Scan for the cell matching the given text and deliver its (x, y) coordinate at center. 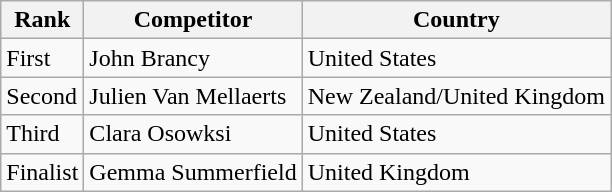
Julien Van Mellaerts (193, 96)
Second (42, 96)
Finalist (42, 172)
John Brancy (193, 58)
Third (42, 134)
Rank (42, 20)
United Kingdom (456, 172)
First (42, 58)
Competitor (193, 20)
Clara Osowksi (193, 134)
Country (456, 20)
Gemma Summerfield (193, 172)
New Zealand/United Kingdom (456, 96)
